For the text-containing cell, return its midpoint in [X, Y] coordinate format. 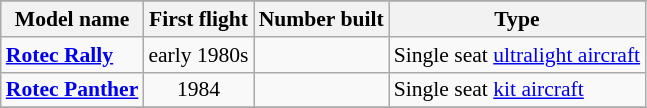
1984 [198, 90]
Single seat ultralight aircraft [517, 55]
Number built [322, 19]
First flight [198, 19]
Rotec Panther [72, 90]
Model name [72, 19]
early 1980s [198, 55]
Rotec Rally [72, 55]
Single seat kit aircraft [517, 90]
Type [517, 19]
